Identify which cell holds the provided text, then report its [X, Y] central coordinate. 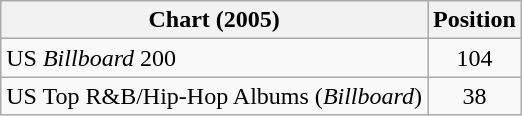
US Top R&B/Hip-Hop Albums (Billboard) [214, 96]
US Billboard 200 [214, 58]
104 [475, 58]
38 [475, 96]
Chart (2005) [214, 20]
Position [475, 20]
